Scan for the cell matching the given text and deliver its [X, Y] coordinate at center. 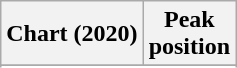
Chart (2020) [72, 34]
Peakposition [189, 34]
